Return the (x, y) coordinate for the center point of the cell that contains the specified text.  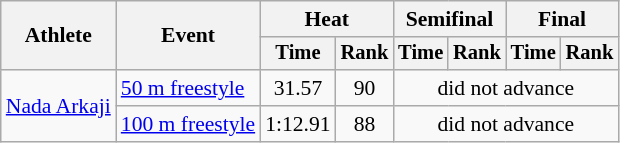
100 m freestyle (188, 124)
1:12.91 (298, 124)
Athlete (58, 36)
31.57 (298, 88)
Semifinal (449, 19)
50 m freestyle (188, 88)
88 (365, 124)
90 (365, 88)
Event (188, 36)
Heat (326, 19)
Final (562, 19)
Nada Arkaji (58, 106)
